Output the (x, y) coordinate of the center of the cell containing the given text.  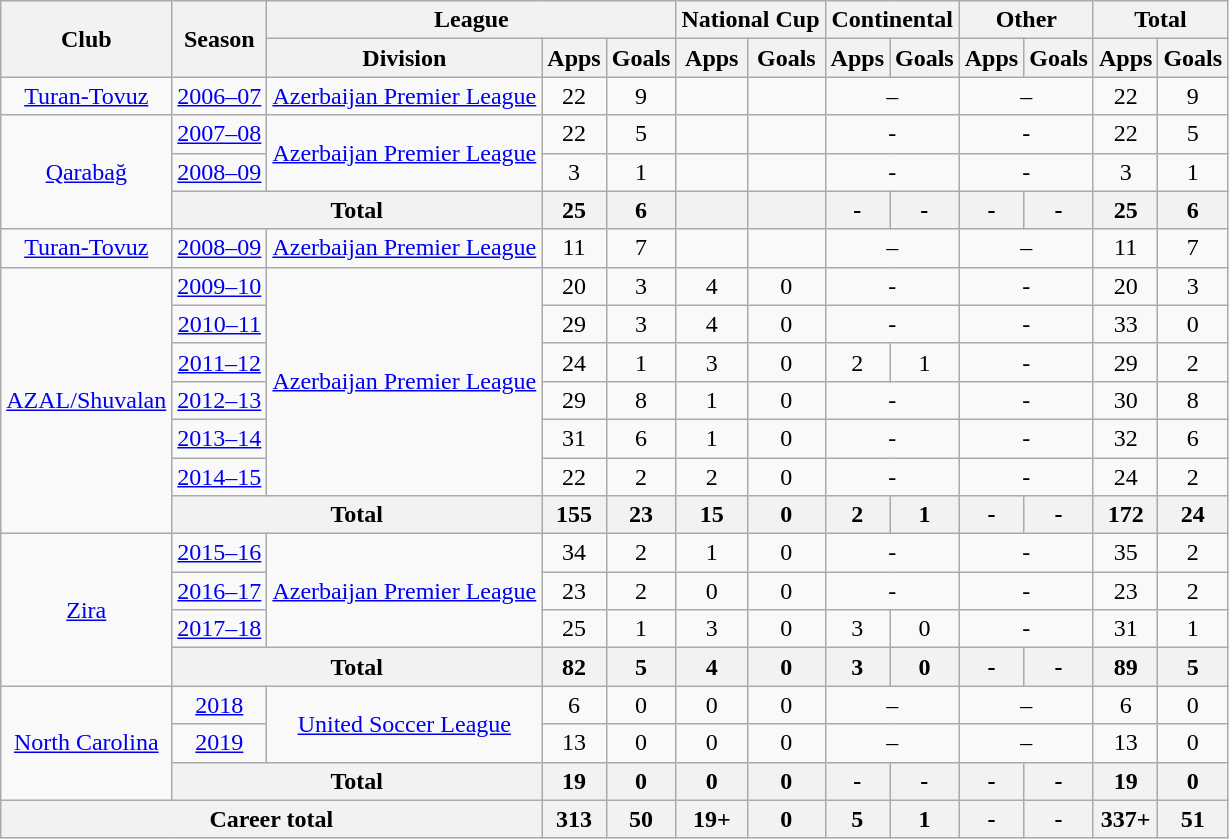
2014–15 (220, 477)
35 (1125, 553)
Zira (86, 610)
North Carolina (86, 743)
82 (574, 667)
172 (1125, 515)
32 (1125, 438)
19+ (712, 819)
51 (1193, 819)
313 (574, 819)
AZAL/Shuvalan (86, 400)
50 (641, 819)
Qarabağ (86, 172)
United Soccer League (404, 724)
National Cup (750, 20)
337+ (1125, 819)
League (472, 20)
2013–14 (220, 438)
2015–16 (220, 553)
Career total (272, 819)
155 (574, 515)
33 (1125, 324)
2009–10 (220, 286)
Division (404, 58)
2017–18 (220, 629)
2011–12 (220, 362)
Club (86, 39)
30 (1125, 400)
2018 (220, 705)
34 (574, 553)
2006–07 (220, 96)
2007–08 (220, 134)
2010–11 (220, 324)
15 (712, 515)
2016–17 (220, 591)
2012–13 (220, 400)
Season (220, 39)
2019 (220, 743)
Continental (892, 20)
89 (1125, 667)
Other (1026, 20)
